Search for the cell housing the specified text and yield its (X, Y) center coordinate. 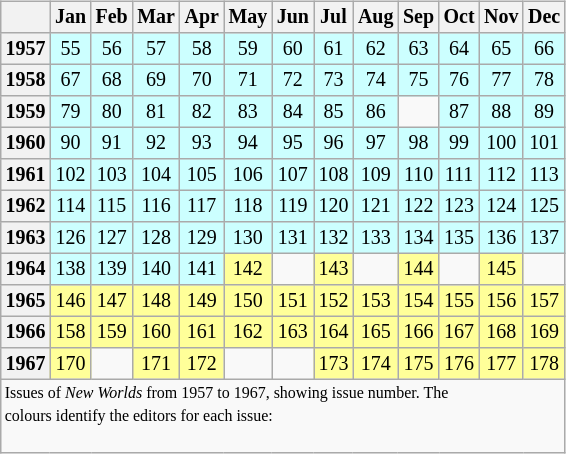
162 (248, 332)
57 (156, 48)
116 (156, 206)
1963 (26, 238)
137 (544, 238)
86 (376, 112)
152 (334, 300)
60 (293, 48)
Sep (418, 18)
174 (376, 364)
131 (293, 238)
136 (501, 238)
123 (460, 206)
104 (156, 174)
1965 (26, 300)
Oct (460, 18)
89 (544, 112)
132 (334, 238)
92 (156, 144)
111 (460, 174)
154 (418, 300)
Mar (156, 18)
93 (202, 144)
129 (202, 238)
Jan (70, 18)
168 (501, 332)
160 (156, 332)
Jul (334, 18)
94 (248, 144)
76 (460, 80)
142 (248, 268)
1964 (26, 268)
134 (418, 238)
159 (112, 332)
Nov (501, 18)
87 (460, 112)
1959 (26, 112)
99 (460, 144)
169 (544, 332)
78 (544, 80)
175 (418, 364)
113 (544, 174)
84 (293, 112)
110 (418, 174)
173 (334, 364)
77 (501, 80)
Dec (544, 18)
157 (544, 300)
56 (112, 48)
75 (418, 80)
61 (334, 48)
144 (418, 268)
147 (112, 300)
165 (376, 332)
156 (501, 300)
119 (293, 206)
114 (70, 206)
164 (334, 332)
64 (460, 48)
59 (248, 48)
63 (418, 48)
150 (248, 300)
108 (334, 174)
65 (501, 48)
97 (376, 144)
145 (501, 268)
109 (376, 174)
74 (376, 80)
161 (202, 332)
178 (544, 364)
55 (70, 48)
Jun (293, 18)
115 (112, 206)
166 (418, 332)
143 (334, 268)
Apr (202, 18)
141 (202, 268)
Feb (112, 18)
90 (70, 144)
151 (293, 300)
96 (334, 144)
1957 (26, 48)
177 (501, 364)
70 (202, 80)
Aug (376, 18)
69 (156, 80)
170 (70, 364)
72 (293, 80)
105 (202, 174)
124 (501, 206)
68 (112, 80)
140 (156, 268)
155 (460, 300)
138 (70, 268)
83 (248, 112)
176 (460, 364)
139 (112, 268)
80 (112, 112)
Issues of New Worlds from 1957 to 1967, showing issue number. Thecolours identify the editors for each issue: (283, 416)
82 (202, 112)
1966 (26, 332)
91 (112, 144)
67 (70, 80)
125 (544, 206)
171 (156, 364)
112 (501, 174)
146 (70, 300)
81 (156, 112)
1960 (26, 144)
73 (334, 80)
130 (248, 238)
1967 (26, 364)
153 (376, 300)
163 (293, 332)
May (248, 18)
117 (202, 206)
1962 (26, 206)
101 (544, 144)
135 (460, 238)
122 (418, 206)
1961 (26, 174)
88 (501, 112)
118 (248, 206)
128 (156, 238)
107 (293, 174)
120 (334, 206)
66 (544, 48)
102 (70, 174)
172 (202, 364)
127 (112, 238)
121 (376, 206)
1958 (26, 80)
126 (70, 238)
85 (334, 112)
149 (202, 300)
71 (248, 80)
79 (70, 112)
133 (376, 238)
148 (156, 300)
106 (248, 174)
167 (460, 332)
103 (112, 174)
95 (293, 144)
100 (501, 144)
58 (202, 48)
158 (70, 332)
98 (418, 144)
62 (376, 48)
